Locate the cell with the specified text and output its [X, Y] center coordinate. 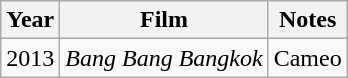
Bang Bang Bangkok [164, 58]
Film [164, 20]
Year [30, 20]
Notes [308, 20]
2013 [30, 58]
Cameo [308, 58]
